For the text-containing cell, return its midpoint in (x, y) coordinate format. 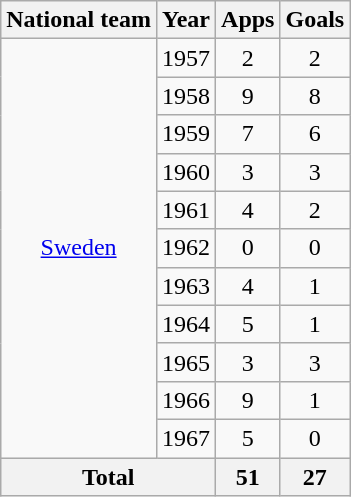
1957 (186, 58)
7 (248, 134)
Sweden (79, 248)
6 (315, 134)
51 (248, 477)
1966 (186, 400)
1967 (186, 438)
Apps (248, 20)
1960 (186, 172)
1959 (186, 134)
Total (108, 477)
1962 (186, 248)
Year (186, 20)
Goals (315, 20)
1958 (186, 96)
1965 (186, 362)
27 (315, 477)
National team (79, 20)
1963 (186, 286)
1964 (186, 324)
1961 (186, 210)
8 (315, 96)
